Determine the [X, Y] coordinate at the center of the cell enclosing the given text.  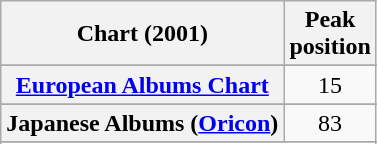
15 [330, 85]
Peakposition [330, 34]
Japanese Albums (Oricon) [142, 123]
European Albums Chart [142, 85]
Chart (2001) [142, 34]
83 [330, 123]
